Return the (x, y) coordinate for the center point of the cell that contains the specified text.  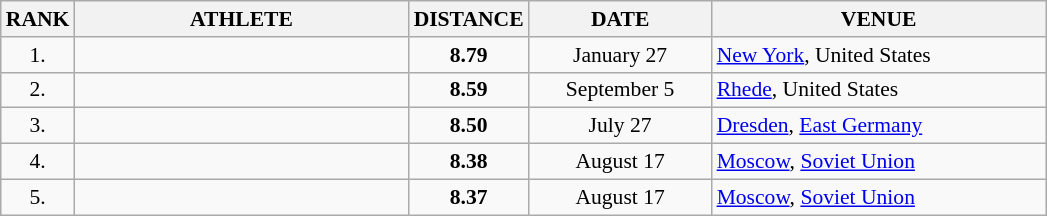
8.50 (469, 126)
New York, United States (879, 55)
September 5 (620, 90)
8.79 (469, 55)
4. (38, 162)
ATHLETE (241, 19)
VENUE (879, 19)
January 27 (620, 55)
July 27 (620, 126)
Rhede, United States (879, 90)
3. (38, 126)
Dresden, East Germany (879, 126)
DATE (620, 19)
8.59 (469, 90)
1. (38, 55)
8.37 (469, 197)
RANK (38, 19)
2. (38, 90)
8.38 (469, 162)
5. (38, 197)
DISTANCE (469, 19)
